Pinpoint the cell where the given text exists, returning its [x, y] midpoint coordinate. 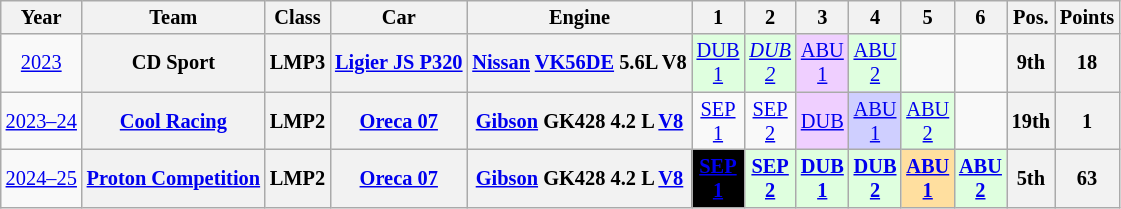
9th [1031, 63]
Pos. [1031, 17]
Points [1087, 17]
Class [298, 17]
2023–24 [42, 121]
2 [770, 17]
63 [1087, 178]
5th [1031, 178]
Engine [579, 17]
Year [42, 17]
3 [822, 17]
Ligier JS P320 [398, 63]
5 [928, 17]
Cool Racing [174, 121]
4 [876, 17]
6 [980, 17]
CD Sport [174, 63]
LMP3 [298, 63]
18 [1087, 63]
DUB [822, 121]
Nissan VK56DE 5.6L V8 [579, 63]
19th [1031, 121]
Car [398, 17]
Proton Competition [174, 178]
Team [174, 17]
2024–25 [42, 178]
2023 [42, 63]
